Locate the cell with the specified text and output its (x, y) center coordinate. 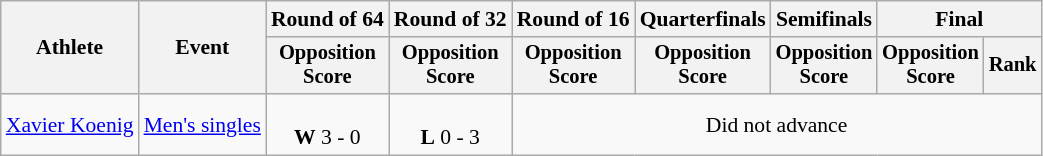
Rank (1013, 66)
L 0 - 3 (450, 124)
Quarterfinals (703, 19)
Xavier Koenig (70, 124)
Did not advance (777, 124)
Final (959, 19)
Round of 64 (328, 19)
Athlete (70, 48)
Round of 32 (450, 19)
Event (202, 48)
W 3 - 0 (328, 124)
Semifinals (824, 19)
Round of 16 (574, 19)
Men's singles (202, 124)
